Return [X, Y] of the center of cell containing provided text 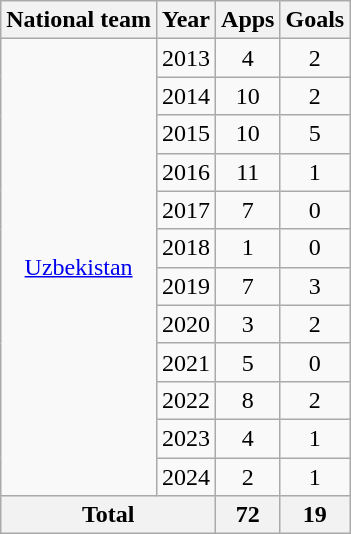
2013 [186, 58]
National team [79, 20]
2014 [186, 96]
2017 [186, 210]
2015 [186, 134]
Total [108, 515]
8 [248, 400]
11 [248, 172]
2022 [186, 400]
Apps [248, 20]
2019 [186, 286]
2024 [186, 477]
2023 [186, 438]
2020 [186, 324]
19 [315, 515]
Goals [315, 20]
72 [248, 515]
Uzbekistan [79, 268]
Year [186, 20]
2018 [186, 248]
2016 [186, 172]
2021 [186, 362]
